Return the [X, Y] coordinate for the center point of the cell that contains the specified text.  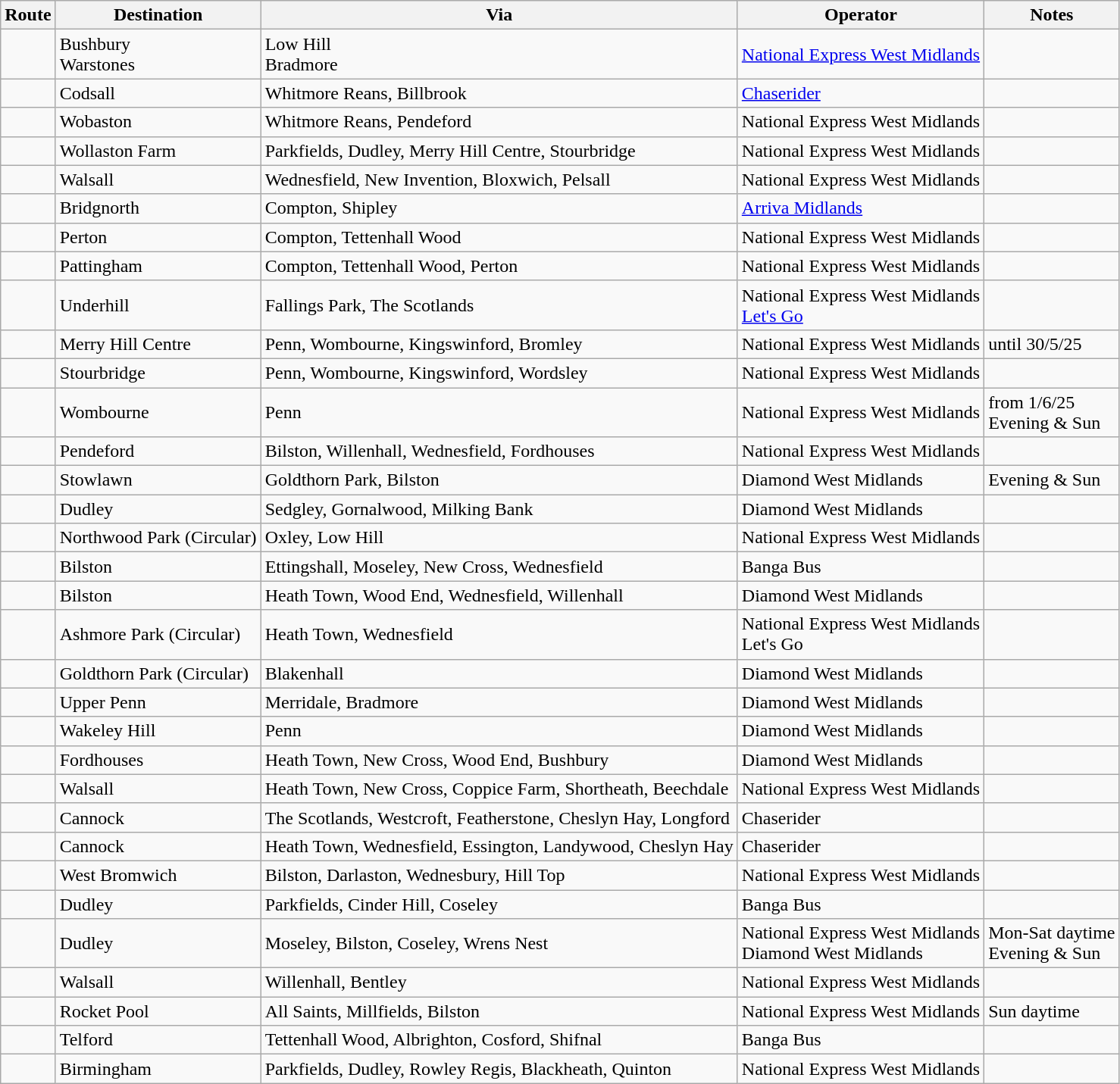
Pattingham [158, 266]
Fordhouses [158, 760]
until 30/5/25 [1052, 344]
Destination [158, 15]
Notes [1052, 15]
Operator [861, 15]
Oxley, Low Hill [499, 538]
Parkfields, Dudley, Merry Hill Centre, Stourbridge [499, 151]
Arriva Midlands [861, 208]
Ettingshall, Moseley, New Cross, Wednesfield [499, 567]
Route [28, 15]
Low HillBradmore [499, 55]
Underhill [158, 305]
Wollaston Farm [158, 151]
Penn, Wombourne, Kingswinford, Wordsley [499, 373]
Northwood Park (Circular) [158, 538]
The Scotlands, Westcroft, Featherstone, Cheslyn Hay, Longford [499, 817]
Telford [158, 1040]
Wombourne [158, 412]
Bilston, Darlaston, Wednesbury, Hill Top [499, 875]
Heath Town, Wednesfield [499, 635]
Compton, Tettenhall Wood, Perton [499, 266]
Whitmore Reans, Billbrook [499, 93]
Wakeley Hill [158, 731]
Bridgnorth [158, 208]
Birmingham [158, 1069]
from 1/6/25Evening & Sun [1052, 412]
Willenhall, Bentley [499, 982]
Rocket Pool [158, 1011]
Goldthorn Park (Circular) [158, 673]
Upper Penn [158, 702]
National Express West MidlandsDiamond West Midlands [861, 944]
Wednesfield, New Invention, Bloxwich, Pelsall [499, 180]
Parkfields, Dudley, Rowley Regis, Blackheath, Quinton [499, 1069]
Merridale, Bradmore [499, 702]
Evening & Sun [1052, 480]
Stourbridge [158, 373]
Codsall [158, 93]
Ashmore Park (Circular) [158, 635]
Bilston, Willenhall, Wednesfield, Fordhouses [499, 451]
Moseley, Bilston, Coseley, Wrens Nest [499, 944]
BushburyWarstones [158, 55]
Parkfields, Cinder Hill, Coseley [499, 904]
Pendeford [158, 451]
Tettenhall Wood, Albrighton, Cosford, Shifnal [499, 1040]
Compton, Tettenhall Wood [499, 237]
Compton, Shipley [499, 208]
West Bromwich [158, 875]
Stowlawn [158, 480]
Fallings Park, The Scotlands [499, 305]
Whitmore Reans, Pendeford [499, 122]
Penn, Wombourne, Kingswinford, Bromley [499, 344]
Heath Town, Wood End, Wednesfield, Willenhall [499, 595]
Heath Town, New Cross, Wood End, Bushbury [499, 760]
Goldthorn Park, Bilston [499, 480]
Mon-Sat daytimeEvening & Sun [1052, 944]
All Saints, Millfields, Bilston [499, 1011]
Blakenhall [499, 673]
Via [499, 15]
Wobaston [158, 122]
Heath Town, Wednesfield, Essington, Landywood, Cheslyn Hay [499, 846]
Sedgley, Gornalwood, Milking Bank [499, 509]
Sun daytime [1052, 1011]
Merry Hill Centre [158, 344]
Perton [158, 237]
Heath Town, New Cross, Coppice Farm, Shortheath, Beechdale [499, 789]
